Identify which cell holds the provided text, then report its (x, y) central coordinate. 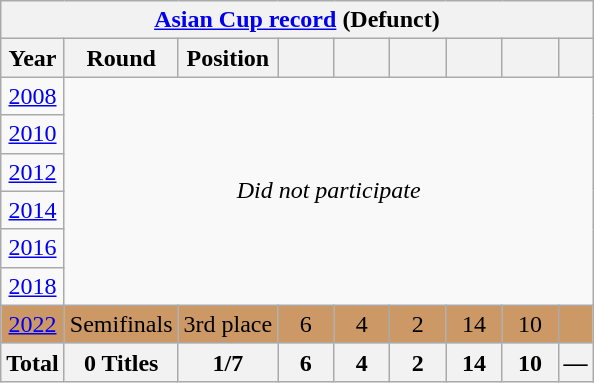
Semifinals (121, 324)
Round (121, 58)
Position (228, 58)
2010 (33, 134)
2008 (33, 96)
2016 (33, 248)
— (576, 362)
1/7 (228, 362)
2012 (33, 172)
2022 (33, 324)
0 Titles (121, 362)
Total (33, 362)
Did not participate (328, 191)
2014 (33, 210)
Asian Cup record (Defunct) (297, 20)
2018 (33, 286)
3rd place (228, 324)
Year (33, 58)
